Scan for the cell matching the given text and deliver its [x, y] coordinate at center. 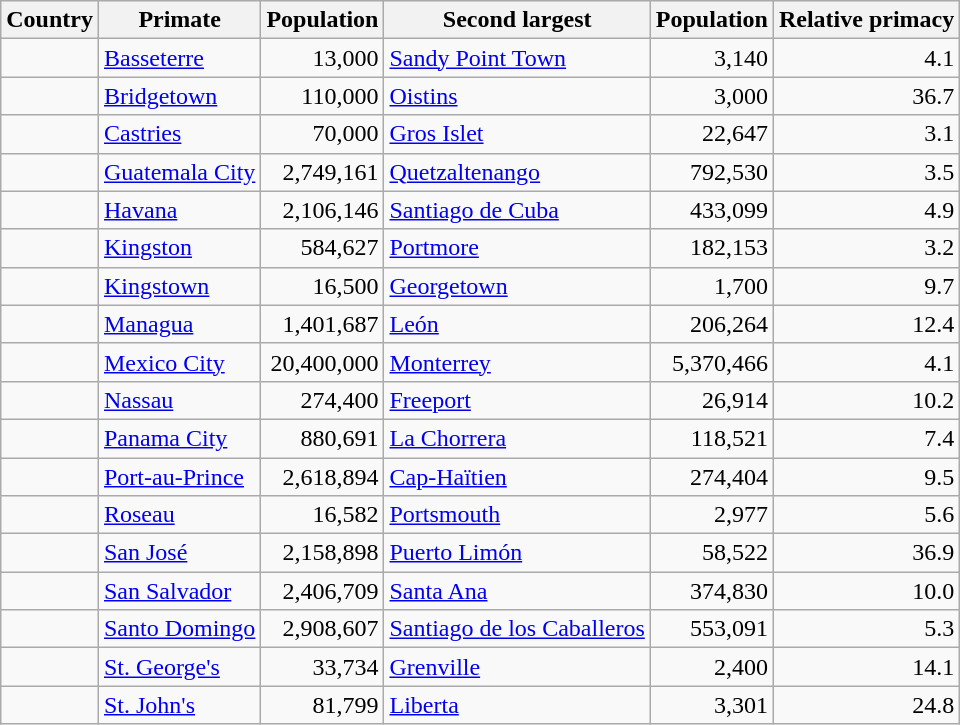
Liberta [517, 705]
Kingston [179, 248]
Bridgetown [179, 96]
Sandy Point Town [517, 58]
553,091 [712, 629]
Mexico City [179, 362]
1,401,687 [322, 324]
26,914 [712, 400]
Oistins [517, 96]
Gros Islet [517, 134]
Grenville [517, 667]
274,404 [712, 477]
San José [179, 553]
792,530 [712, 172]
Cap-Haïtien [517, 477]
2,406,709 [322, 591]
Country [50, 20]
5,370,466 [712, 362]
584,627 [322, 248]
Quetzaltenango [517, 172]
16,582 [322, 515]
13,000 [322, 58]
3.2 [866, 248]
110,000 [322, 96]
16,500 [322, 286]
206,264 [712, 324]
Puerto Limón [517, 553]
3,301 [712, 705]
274,400 [322, 400]
5.3 [866, 629]
Santiago de Cuba [517, 210]
3.5 [866, 172]
2,618,894 [322, 477]
2,106,146 [322, 210]
3.1 [866, 134]
Monterrey [517, 362]
Nassau [179, 400]
3,140 [712, 58]
14.1 [866, 667]
San Salvador [179, 591]
Panama City [179, 438]
Roseau [179, 515]
Santiago de los Caballeros [517, 629]
2,977 [712, 515]
36.7 [866, 96]
1,700 [712, 286]
2,400 [712, 667]
La Chorrera [517, 438]
Portmore [517, 248]
12.4 [866, 324]
5.6 [866, 515]
36.9 [866, 553]
33,734 [322, 667]
58,522 [712, 553]
Guatemala City [179, 172]
81,799 [322, 705]
2,749,161 [322, 172]
Relative primacy [866, 20]
St. John's [179, 705]
León [517, 324]
22,647 [712, 134]
Santa Ana [517, 591]
880,691 [322, 438]
Havana [179, 210]
374,830 [712, 591]
Georgetown [517, 286]
70,000 [322, 134]
Managua [179, 324]
Castries [179, 134]
3,000 [712, 96]
4.9 [866, 210]
Kingstown [179, 286]
2,158,898 [322, 553]
St. George's [179, 667]
Freeport [517, 400]
10.0 [866, 591]
24.8 [866, 705]
182,153 [712, 248]
7.4 [866, 438]
10.2 [866, 400]
118,521 [712, 438]
2,908,607 [322, 629]
Basseterre [179, 58]
9.5 [866, 477]
Primate [179, 20]
Portsmouth [517, 515]
Second largest [517, 20]
Port-au-Prince [179, 477]
9.7 [866, 286]
433,099 [712, 210]
20,400,000 [322, 362]
Santo Domingo [179, 629]
